For the text-containing cell, return its midpoint in [X, Y] coordinate format. 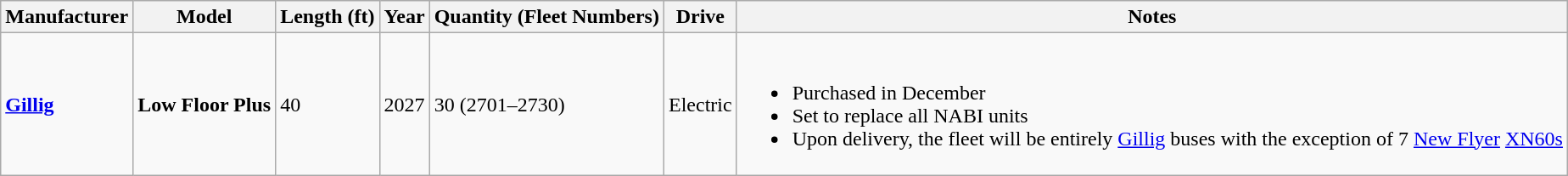
30 (2701–2730) [546, 104]
Length (ft) [328, 17]
Low Floor Plus [204, 104]
Electric [700, 104]
Model [204, 17]
Notes [1152, 17]
Drive [700, 17]
40 [328, 104]
Gillig [67, 104]
2027 [404, 104]
Year [404, 17]
Purchased in DecemberSet to replace all NABI unitsUpon delivery, the fleet will be entirely Gillig buses with the exception of 7 New Flyer XN60s [1152, 104]
Quantity (Fleet Numbers) [546, 17]
Manufacturer [67, 17]
